Find where the given text appears and provide that cell's center as [X, Y] coordinate. 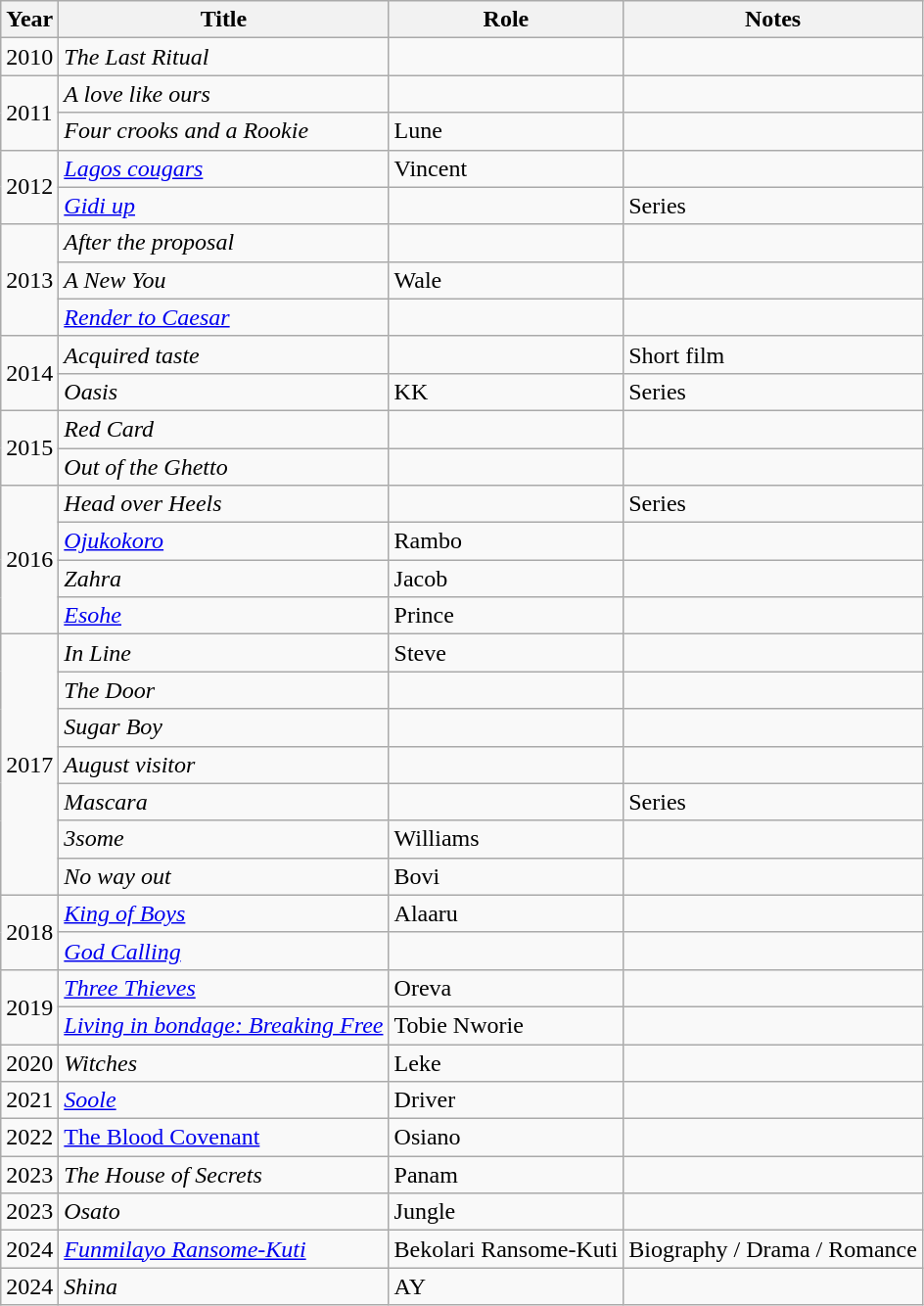
Leke [506, 1062]
Sugar Boy [223, 727]
Witches [223, 1062]
Bovi [506, 876]
Shina [223, 1286]
Role [506, 20]
No way out [223, 876]
2013 [29, 280]
A New You [223, 280]
2012 [29, 187]
Oasis [223, 392]
2018 [29, 932]
2015 [29, 447]
2021 [29, 1100]
KK [506, 392]
God Calling [223, 951]
Gidi up [223, 206]
Biography / Drama / Romance [773, 1249]
August visitor [223, 765]
3some [223, 839]
Mascara [223, 802]
Driver [506, 1100]
Panam [506, 1175]
Osato [223, 1212]
Prince [506, 616]
2011 [29, 113]
Alaaru [506, 913]
2022 [29, 1138]
The Door [223, 690]
Steve [506, 653]
AY [506, 1286]
Ojukokoro [223, 541]
2014 [29, 373]
Zahra [223, 579]
The House of Secrets [223, 1175]
Jungle [506, 1212]
Title [223, 20]
Head over Heels [223, 504]
Lune [506, 131]
A love like ours [223, 94]
Three Thieves [223, 988]
Acquired taste [223, 354]
2019 [29, 1006]
Rambo [506, 541]
Soole [223, 1100]
2017 [29, 765]
Osiano [506, 1138]
Tobie Nworie [506, 1025]
Bekolari Ransome-Kuti [506, 1249]
After the proposal [223, 243]
Year [29, 20]
Lagos cougars [223, 168]
Vincent [506, 168]
King of Boys [223, 913]
2020 [29, 1062]
Funmilayo Ransome-Kuti [223, 1249]
Out of the Ghetto [223, 467]
The Last Ritual [223, 57]
Oreva [506, 988]
Esohe [223, 616]
Living in bondage: Breaking Free [223, 1025]
Short film [773, 354]
Jacob [506, 579]
Wale [506, 280]
Red Card [223, 429]
2010 [29, 57]
The Blood Covenant [223, 1138]
Notes [773, 20]
Render to Caesar [223, 317]
Four crooks and a Rookie [223, 131]
In Line [223, 653]
Williams [506, 839]
2016 [29, 560]
